Locate the cell with the specified text and output its [X, Y] center coordinate. 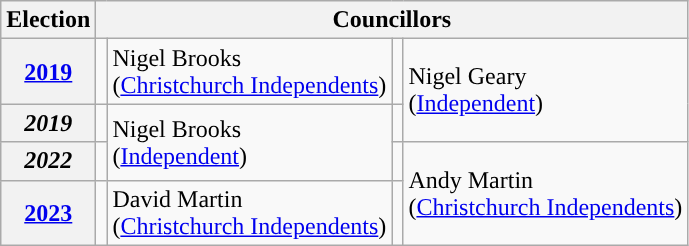
Andy Martin(Christchurch Independents) [546, 194]
2022 [48, 161]
Nigel Brooks(Independent) [250, 142]
Nigel Brooks(Christchurch Independents) [250, 72]
Nigel Geary(Independent) [546, 90]
David Martin(Christchurch Independents) [250, 212]
2023 [48, 212]
Election [48, 20]
Councillors [392, 20]
